Provide the (x, y) coordinate of the cell's center where the given text is located.  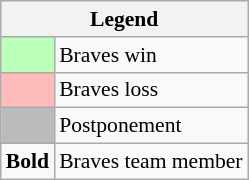
Bold (28, 162)
Braves team member (151, 162)
Postponement (151, 126)
Braves loss (151, 90)
Legend (124, 19)
Braves win (151, 55)
